Capture the cell that displays the provided text and extract its [x, y] central coordinate. 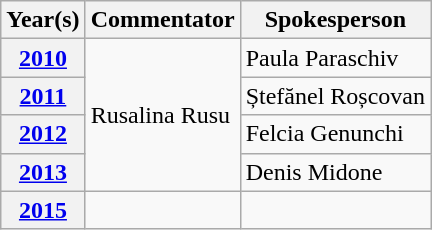
Ștefănel Roșcovan [335, 96]
Paula Paraschiv [335, 58]
2015 [43, 210]
2011 [43, 96]
Denis Midone [335, 172]
2012 [43, 134]
Year(s) [43, 20]
Felcia Genunchi [335, 134]
2010 [43, 58]
Spokesperson [335, 20]
2013 [43, 172]
Rusalina Rusu [162, 115]
Commentator [162, 20]
